Return the (X, Y) coordinate for the center point of the cell that contains the specified text.  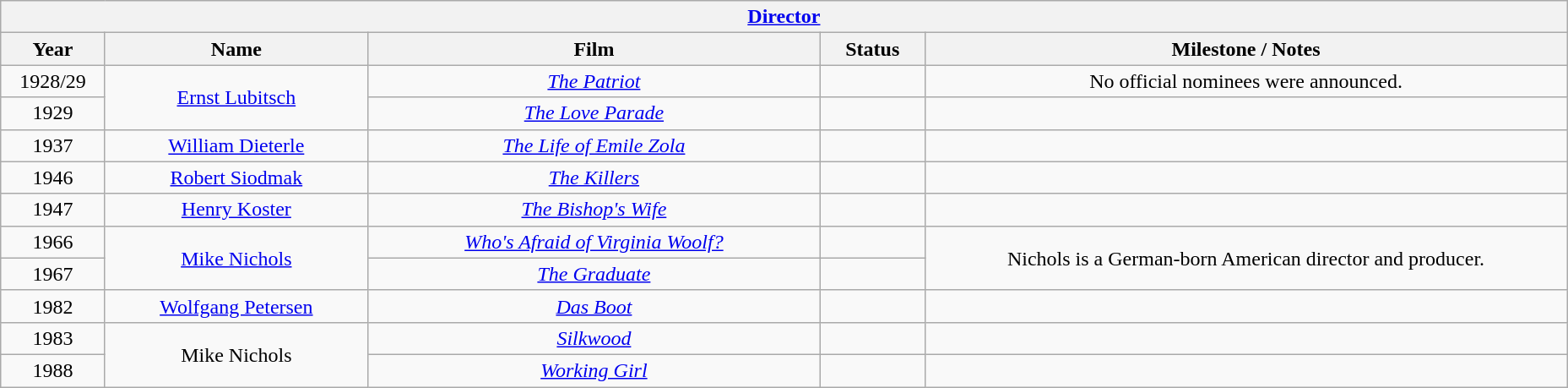
1946 (53, 178)
1929 (53, 113)
Ernst Lubitsch (236, 97)
The Graduate (594, 274)
The Killers (594, 178)
1947 (53, 210)
Robert Siodmak (236, 178)
Year (53, 49)
1928/29 (53, 81)
Nichols is a German-born American director and producer. (1246, 258)
The Bishop's Wife (594, 210)
1937 (53, 145)
Milestone / Notes (1246, 49)
No official nominees were announced. (1246, 81)
Das Boot (594, 306)
Director (784, 17)
William Dieterle (236, 145)
Henry Koster (236, 210)
Who's Afraid of Virginia Woolf? (594, 242)
Wolfgang Petersen (236, 306)
1988 (53, 370)
The Life of Emile Zola (594, 145)
The Patriot (594, 81)
1966 (53, 242)
The Love Parade (594, 113)
Silkwood (594, 338)
1983 (53, 338)
Working Girl (594, 370)
Name (236, 49)
1967 (53, 274)
Status (872, 49)
1982 (53, 306)
Film (594, 49)
